Scan for the cell matching the given text and deliver its (x, y) coordinate at center. 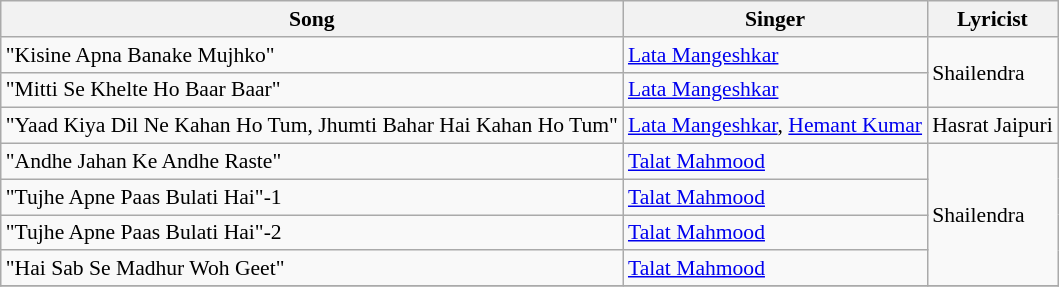
Song (312, 19)
"Kisine Apna Banake Mujhko" (312, 55)
Hasrat Jaipuri (992, 126)
Lata Mangeshkar, Hemant Kumar (775, 126)
"Yaad Kiya Dil Ne Kahan Ho Tum, Jhumti Bahar Hai Kahan Ho Tum" (312, 126)
Lyricist (992, 19)
"Mitti Se Khelte Ho Baar Baar" (312, 90)
"Tujhe Apne Paas Bulati Hai"-1 (312, 197)
Singer (775, 19)
"Tujhe Apne Paas Bulati Hai"-2 (312, 233)
"Hai Sab Se Madhur Woh Geet" (312, 269)
"Andhe Jahan Ke Andhe Raste" (312, 162)
